Extract the (x, y) coordinate from the center of the cell holding the provided text.  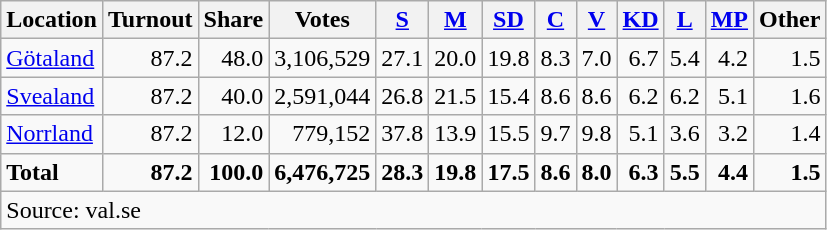
Svealand (52, 96)
Götaland (52, 58)
SD (508, 20)
C (556, 20)
9.7 (556, 134)
15.5 (508, 134)
Source: val.se (414, 210)
5.5 (684, 172)
KD (640, 20)
Votes (322, 20)
V (596, 20)
Location (52, 20)
Share (234, 20)
26.8 (402, 96)
1.4 (790, 134)
20.0 (456, 58)
5.4 (684, 58)
3,106,529 (322, 58)
13.9 (456, 134)
9.8 (596, 134)
12.0 (234, 134)
M (456, 20)
28.3 (402, 172)
779,152 (322, 134)
2,591,044 (322, 96)
40.0 (234, 96)
100.0 (234, 172)
37.8 (402, 134)
27.1 (402, 58)
6.7 (640, 58)
17.5 (508, 172)
Turnout (150, 20)
8.0 (596, 172)
48.0 (234, 58)
Norrland (52, 134)
6.3 (640, 172)
MP (729, 20)
4.4 (729, 172)
3.6 (684, 134)
S (402, 20)
3.2 (729, 134)
4.2 (729, 58)
Total (52, 172)
L (684, 20)
15.4 (508, 96)
8.3 (556, 58)
21.5 (456, 96)
Other (790, 20)
6,476,725 (322, 172)
1.6 (790, 96)
7.0 (596, 58)
